Search for the cell housing the specified text and yield its [x, y] center coordinate. 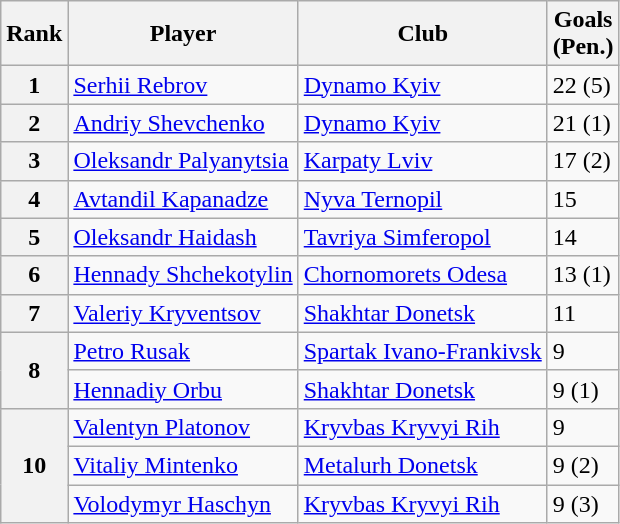
3 [34, 161]
10 [34, 465]
Oleksandr Palyanytsia [183, 161]
Hennady Shchekotylin [183, 275]
Tavriya Simferopol [422, 237]
9 (1) [583, 389]
6 [34, 275]
2 [34, 123]
Goals(Pen.) [583, 34]
8 [34, 370]
Vitaliy Mintenko [183, 465]
22 (5) [583, 85]
14 [583, 237]
Spartak Ivano-Frankivsk [422, 351]
Andriy Shevchenko [183, 123]
Club [422, 34]
Chornomorets Odesa [422, 275]
13 (1) [583, 275]
11 [583, 313]
9 (3) [583, 503]
15 [583, 199]
Nyva Ternopil [422, 199]
Oleksandr Haidash [183, 237]
Volodymyr Haschyn [183, 503]
17 (2) [583, 161]
5 [34, 237]
Petro Rusak [183, 351]
Serhii Rebrov [183, 85]
Hennadiy Orbu [183, 389]
Valeriy Kryventsov [183, 313]
Valentyn Platonov [183, 427]
Player [183, 34]
7 [34, 313]
9 (2) [583, 465]
Karpaty Lviv [422, 161]
Rank [34, 34]
Metalurh Donetsk [422, 465]
Avtandil Kapanadze [183, 199]
4 [34, 199]
1 [34, 85]
21 (1) [583, 123]
